Output the (x, y) coordinate of the center of the cell containing the given text.  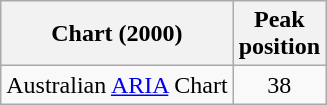
Peakposition (279, 34)
Chart (2000) (117, 34)
38 (279, 85)
Australian ARIA Chart (117, 85)
